Determine the (x, y) coordinate at the center of the cell enclosing the given text.  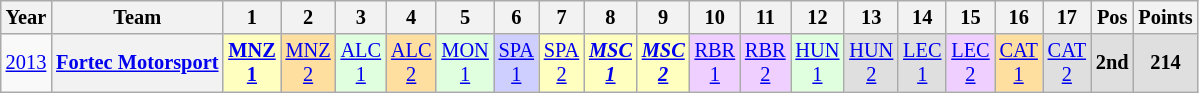
17 (1067, 17)
MON1 (464, 63)
MNZ1 (252, 63)
9 (664, 17)
214 (1165, 63)
1 (252, 17)
5 (464, 17)
6 (516, 17)
2013 (26, 63)
12 (817, 17)
LEC2 (970, 63)
RBR2 (765, 63)
4 (411, 17)
7 (562, 17)
2nd (1112, 63)
Team (137, 17)
RBR1 (715, 63)
Year (26, 17)
Points (1165, 17)
HUN2 (871, 63)
3 (361, 17)
CAT2 (1067, 63)
8 (610, 17)
ALC1 (361, 63)
HUN1 (817, 63)
16 (1019, 17)
14 (922, 17)
Pos (1112, 17)
2 (308, 17)
LEC1 (922, 63)
10 (715, 17)
MSC2 (664, 63)
MNZ2 (308, 63)
SPA2 (562, 63)
Fortec Motorsport (137, 63)
SPA1 (516, 63)
ALC2 (411, 63)
MSC1 (610, 63)
11 (765, 17)
15 (970, 17)
13 (871, 17)
CAT1 (1019, 63)
